From the cell containing the given text, extract its center point as (X, Y) coordinate. 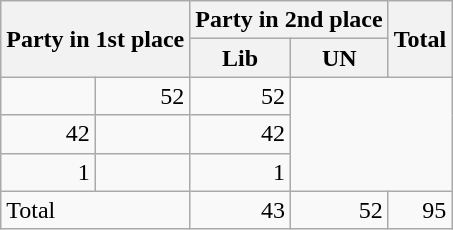
UN (339, 58)
Party in 2nd place (289, 20)
Party in 1st place (96, 39)
43 (240, 210)
Lib (240, 58)
95 (420, 210)
